Locate the cell with the specified text and output its (X, Y) center coordinate. 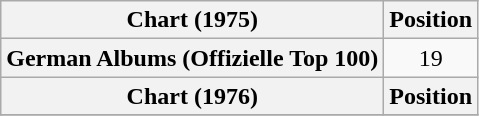
Chart (1976) (192, 96)
German Albums (Offizielle Top 100) (192, 58)
Chart (1975) (192, 20)
19 (431, 58)
